Provide the [X, Y] coordinate of the cell's center where the given text is located.  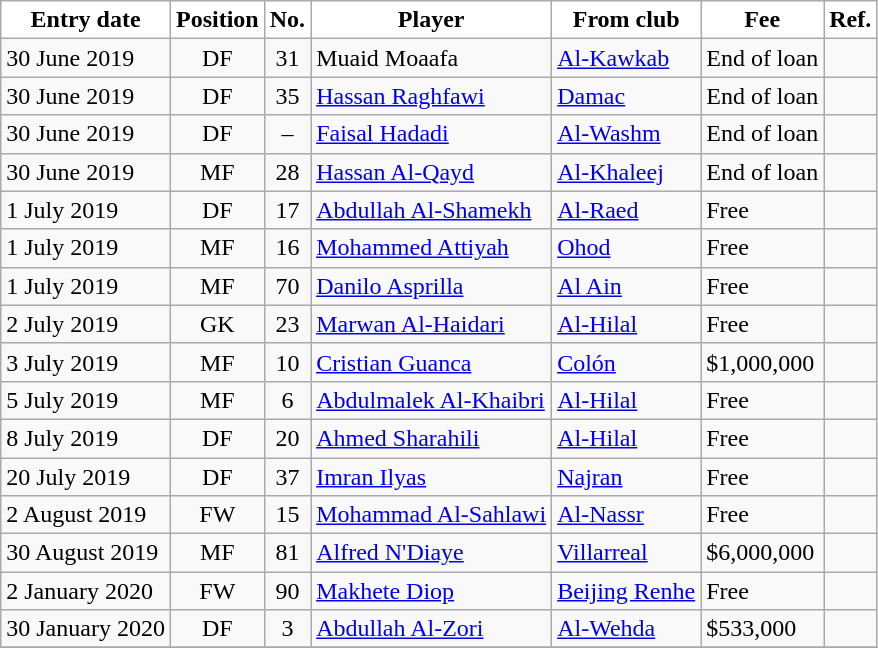
$533,000 [762, 629]
Player [432, 20]
Position [217, 20]
2 August 2019 [86, 515]
Imran Ilyas [432, 477]
$1,000,000 [762, 362]
30 January 2020 [86, 629]
10 [287, 362]
Fee [762, 20]
3 [287, 629]
Villarreal [626, 553]
Hassan Raghfawi [432, 96]
20 July 2019 [86, 477]
15 [287, 515]
$6,000,000 [762, 553]
6 [287, 400]
Al Ain [626, 286]
GK [217, 324]
8 July 2019 [86, 438]
Alfred N'Diaye [432, 553]
37 [287, 477]
Al-Khaleej [626, 172]
Ref. [850, 20]
90 [287, 591]
Muaid Moaafa [432, 58]
Hassan Al-Qayd [432, 172]
Al-Raed [626, 210]
17 [287, 210]
Danilo Asprilla [432, 286]
Al-Wehda [626, 629]
Ohod [626, 248]
Mohammed Attiyah [432, 248]
Ahmed Sharahili [432, 438]
Abdullah Al-Shamekh [432, 210]
20 [287, 438]
Damac [626, 96]
2 January 2020 [86, 591]
Cristian Guanca [432, 362]
Najran [626, 477]
Marwan Al-Haidari [432, 324]
No. [287, 20]
Faisal Hadadi [432, 134]
Mohammad Al-Sahlawi [432, 515]
Al-Kawkab [626, 58]
30 August 2019 [86, 553]
2 July 2019 [86, 324]
Al-Washm [626, 134]
35 [287, 96]
3 July 2019 [86, 362]
Abdulmalek Al-Khaibri [432, 400]
– [287, 134]
81 [287, 553]
From club [626, 20]
Entry date [86, 20]
Makhete Diop [432, 591]
31 [287, 58]
70 [287, 286]
Al-Nassr [626, 515]
Abdullah Al-Zori [432, 629]
23 [287, 324]
Beijing Renhe [626, 591]
Colón [626, 362]
16 [287, 248]
5 July 2019 [86, 400]
28 [287, 172]
